Return the [x, y] coordinate for the center point of the cell that contains the specified text.  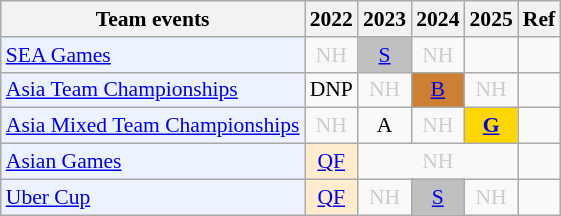
A [384, 126]
Asia Team Championships [153, 90]
Asia Mixed Team Championships [153, 126]
2023 [384, 19]
B [438, 90]
Team events [153, 19]
2025 [490, 19]
SEA Games [153, 55]
2024 [438, 19]
Asian Games [153, 162]
Ref [539, 19]
2022 [332, 19]
Uber Cup [153, 197]
G [490, 126]
DNP [332, 90]
